Identify which cell holds the provided text, then report its [x, y] central coordinate. 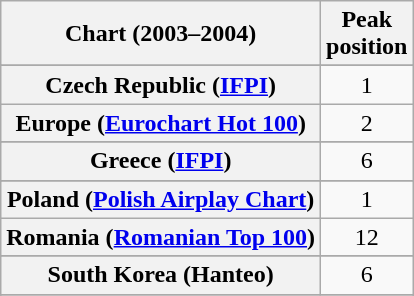
Europe (Eurochart Hot 100) [161, 123]
South Korea (Hanteo) [161, 275]
Poland (Polish Airplay Chart) [161, 199]
12 [367, 237]
Peakposition [367, 34]
Romania (Romanian Top 100) [161, 237]
Greece (IFPI) [161, 161]
2 [367, 123]
Chart (2003–2004) [161, 34]
Czech Republic (IFPI) [161, 85]
